Extract the (x, y) coordinate from the center of the cell holding the provided text.  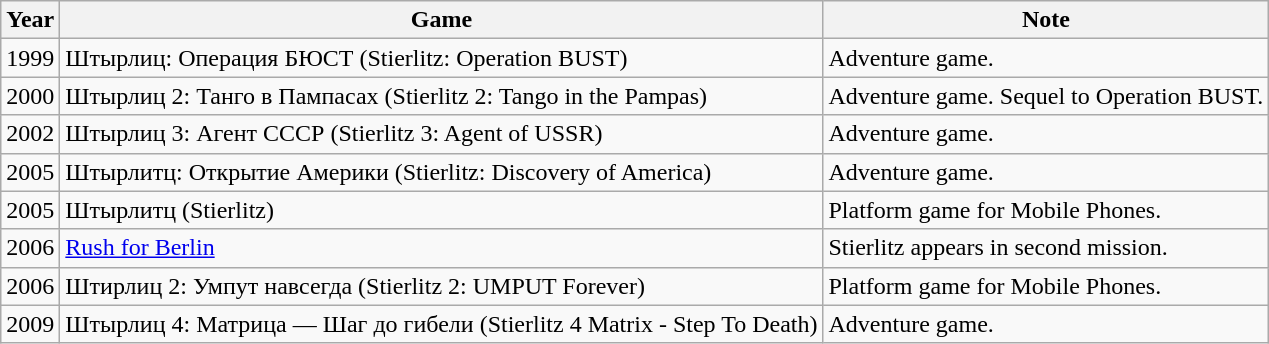
Штырлиц 4: Матрица — Шаг до гибели (Stierlitz 4 Matrix - Step To Death) (442, 324)
Штирлиц 2: Умпут навсегда (Stierlitz 2: UMPUT Forever) (442, 286)
Adventure game. Sequel to Operation BUST. (1046, 96)
1999 (30, 58)
2000 (30, 96)
2002 (30, 134)
Штырлиц 3: Агент СССР (Stierlitz 3: Agent of USSR) (442, 134)
Штырлиц 2: Танго в Пампасах (Stierlitz 2: Tango in the Pampas) (442, 96)
Штырлитц (Stierlitz) (442, 210)
Штырлитц: Открытие Америки (Stierlitz: Discovery of America) (442, 172)
Note (1046, 20)
Year (30, 20)
Stierlitz appears in second mission. (1046, 248)
2009 (30, 324)
Штырлиц: Операция БЮСТ (Stierlitz: Operation BUST) (442, 58)
Rush for Berlin (442, 248)
Game (442, 20)
